Search for the cell housing the specified text and yield its [x, y] center coordinate. 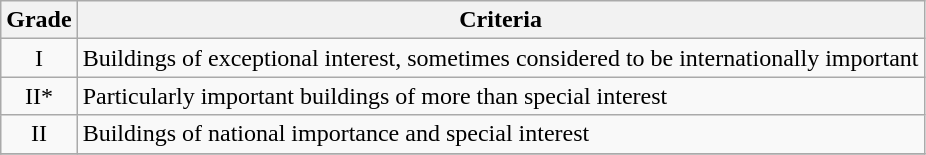
Criteria [500, 20]
Grade [39, 20]
Buildings of exceptional interest, sometimes considered to be internationally important [500, 58]
II* [39, 96]
I [39, 58]
Particularly important buildings of more than special interest [500, 96]
Buildings of national importance and special interest [500, 134]
II [39, 134]
